Capture the cell that displays the provided text and extract its (x, y) central coordinate. 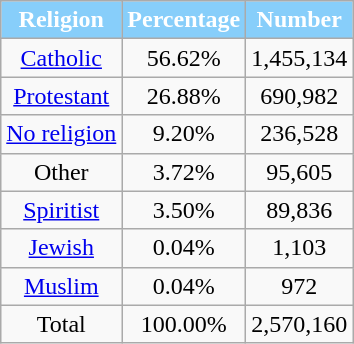
Muslim (62, 286)
3.50% (184, 210)
Spiritist (62, 210)
Protestant (62, 96)
No religion (62, 134)
100.00% (184, 324)
Number (300, 20)
89,836 (300, 210)
Religion (62, 20)
972 (300, 286)
Catholic (62, 58)
Percentage (184, 20)
236,528 (300, 134)
Jewish (62, 248)
95,605 (300, 172)
56.62% (184, 58)
26.88% (184, 96)
1,103 (300, 248)
Other (62, 172)
3.72% (184, 172)
690,982 (300, 96)
1,455,134 (300, 58)
2,570,160 (300, 324)
Total (62, 324)
9.20% (184, 134)
